Return the [X, Y] coordinate for the center point of the cell that contains the specified text.  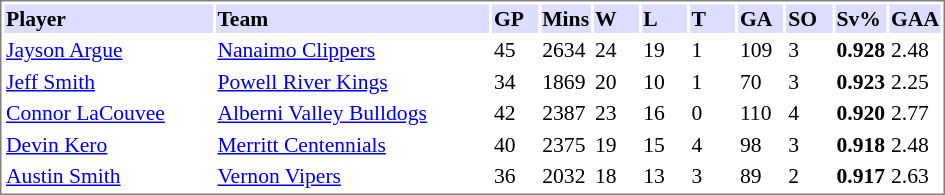
23 [616, 113]
Alberni Valley Bulldogs [353, 113]
Jayson Argue [108, 50]
Mins [566, 18]
2032 [566, 176]
Nanaimo Clippers [353, 50]
2387 [566, 113]
36 [514, 176]
GP [514, 18]
SO [810, 18]
89 [760, 176]
2.77 [916, 113]
1869 [566, 82]
2 [810, 176]
0.917 [861, 176]
T [712, 18]
2.63 [916, 176]
Player [108, 18]
Sv% [861, 18]
2634 [566, 50]
Merritt Centennials [353, 144]
Devin Kero [108, 144]
Team [353, 18]
42 [514, 113]
10 [664, 82]
0.923 [861, 82]
109 [760, 50]
GA [760, 18]
16 [664, 113]
34 [514, 82]
13 [664, 176]
GAA [916, 18]
18 [616, 176]
40 [514, 144]
15 [664, 144]
45 [514, 50]
98 [760, 144]
2375 [566, 144]
0.928 [861, 50]
Jeff Smith [108, 82]
Connor LaCouvee [108, 113]
Powell River Kings [353, 82]
L [664, 18]
0.920 [861, 113]
0 [712, 113]
Austin Smith [108, 176]
W [616, 18]
2.25 [916, 82]
Vernon Vipers [353, 176]
70 [760, 82]
0.918 [861, 144]
20 [616, 82]
110 [760, 113]
24 [616, 50]
